Find where the given text appears and provide that cell's center as (x, y) coordinate. 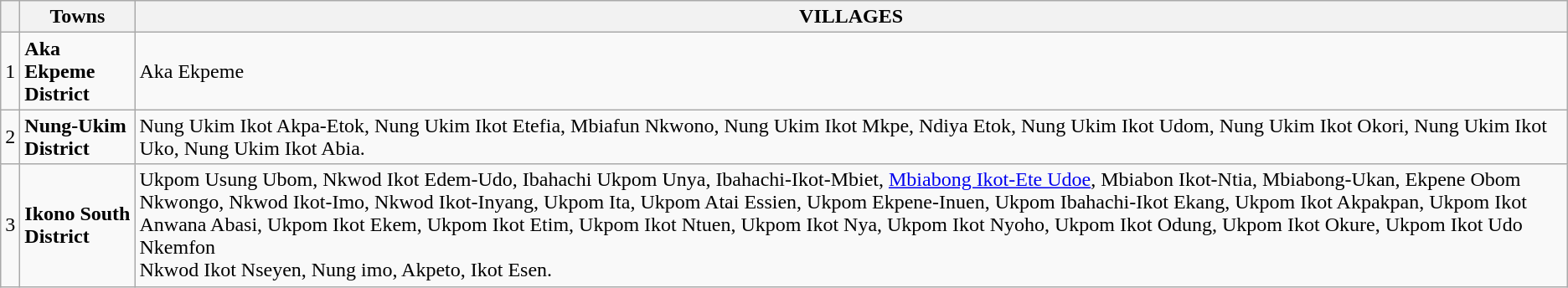
Towns (77, 17)
2 (10, 137)
Aka Ekpeme District (77, 71)
Ikono South District (77, 225)
1 (10, 71)
3 (10, 225)
Aka Ekpeme (851, 71)
VILLAGES (851, 17)
Nung-Ukim District (77, 137)
